From the cell containing the given text, extract its center point as [x, y] coordinate. 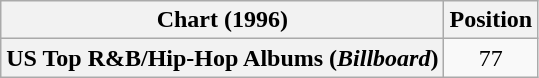
US Top R&B/Hip-Hop Albums (Billboard) [222, 58]
Chart (1996) [222, 20]
Position [491, 20]
77 [491, 58]
